From the cell containing the given text, extract its center point as (x, y) coordinate. 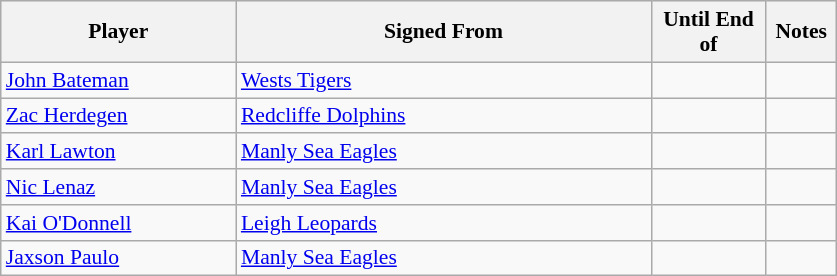
Redcliffe Dolphins (444, 116)
Jaxson Paulo (118, 258)
Leigh Leopards (444, 223)
Notes (801, 32)
Player (118, 32)
John Bateman (118, 80)
Zac Herdegen (118, 116)
Kai O'Donnell (118, 223)
Karl Lawton (118, 152)
Nic Lenaz (118, 187)
Wests Tigers (444, 80)
Until End of (708, 32)
Signed From (444, 32)
